Find where the given text appears and provide that cell's center as (X, Y) coordinate. 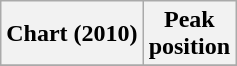
Peak position (189, 34)
Chart (2010) (72, 34)
